Capture the cell that displays the provided text and extract its (x, y) central coordinate. 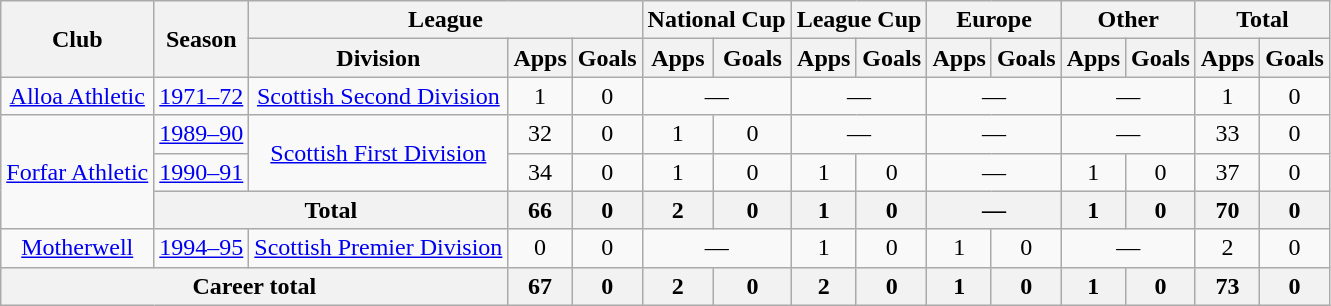
Forfar Athletic (78, 172)
Motherwell (78, 248)
Season (202, 39)
League (446, 20)
1994–95 (202, 248)
Scottish Second Division (378, 96)
73 (1227, 286)
70 (1227, 210)
32 (540, 134)
Scottish Premier Division (378, 248)
1971–72 (202, 96)
1990–91 (202, 172)
Division (378, 58)
National Cup (716, 20)
34 (540, 172)
33 (1227, 134)
Alloa Athletic (78, 96)
1989–90 (202, 134)
37 (1227, 172)
Club (78, 39)
Scottish First Division (378, 153)
League Cup (859, 20)
66 (540, 210)
Career total (254, 286)
Europe (994, 20)
Other (1128, 20)
67 (540, 286)
